For the text-containing cell, return its midpoint in [x, y] coordinate format. 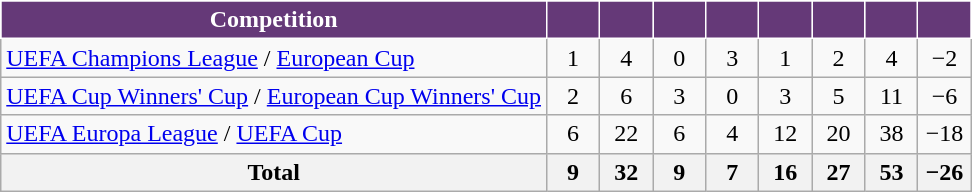
7 [732, 172]
−2 [944, 58]
12 [786, 134]
UEFA Champions League / European Cup [274, 58]
UEFA Cup Winners' Cup / European Cup Winners' Cup [274, 96]
20 [838, 134]
Competition [274, 20]
11 [892, 96]
27 [838, 172]
−6 [944, 96]
32 [626, 172]
Total [274, 172]
16 [786, 172]
−26 [944, 172]
5 [838, 96]
38 [892, 134]
22 [626, 134]
53 [892, 172]
UEFA Europa League / UEFA Cup [274, 134]
−18 [944, 134]
